Return (X, Y) of the center of cell containing provided text 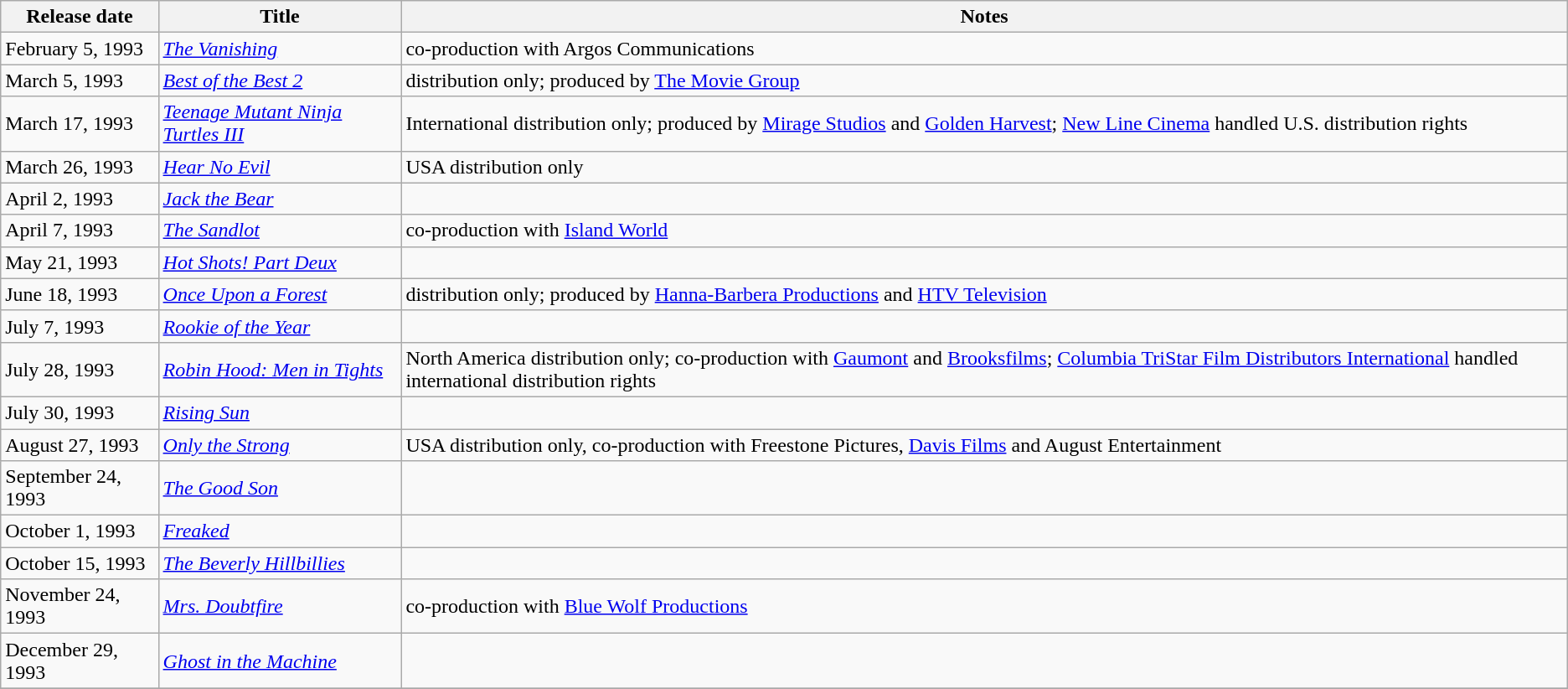
Teenage Mutant Ninja Turtles III (280, 124)
May 21, 1993 (80, 262)
March 26, 1993 (80, 167)
Rookie of the Year (280, 326)
Only the Strong (280, 445)
Ghost in the Machine (280, 661)
Once Upon a Forest (280, 294)
Best of the Best 2 (280, 80)
April 7, 1993 (80, 231)
Jack the Bear (280, 199)
The Vanishing (280, 49)
October 1, 1993 (80, 531)
Notes (984, 17)
distribution only; produced by The Movie Group (984, 80)
July 30, 1993 (80, 412)
March 17, 1993 (80, 124)
Mrs. Doubtfire (280, 607)
Hear No Evil (280, 167)
International distribution only; produced by Mirage Studios and Golden Harvest; New Line Cinema handled U.S. distribution rights (984, 124)
co-production with Blue Wolf Productions (984, 607)
USA distribution only, co-production with Freestone Pictures, Davis Films and August Entertainment (984, 445)
Hot Shots! Part Deux (280, 262)
The Beverly Hillbillies (280, 563)
October 15, 1993 (80, 563)
Release date (80, 17)
The Good Son (280, 488)
August 27, 1993 (80, 445)
March 5, 1993 (80, 80)
Title (280, 17)
July 28, 1993 (80, 369)
September 24, 1993 (80, 488)
distribution only; produced by Hanna-Barbera Productions and HTV Television (984, 294)
February 5, 1993 (80, 49)
November 24, 1993 (80, 607)
June 18, 1993 (80, 294)
Rising Sun (280, 412)
April 2, 1993 (80, 199)
Robin Hood: Men in Tights (280, 369)
co-production with Argos Communications (984, 49)
Freaked (280, 531)
USA distribution only (984, 167)
The Sandlot (280, 231)
December 29, 1993 (80, 661)
July 7, 1993 (80, 326)
co-production with Island World (984, 231)
